Find where the given text appears and provide that cell's center as (X, Y) coordinate. 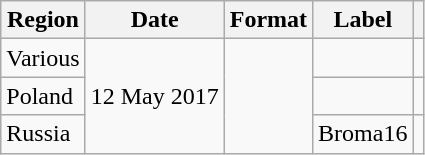
Russia (43, 134)
Region (43, 20)
Date (154, 20)
Format (268, 20)
Broma16 (363, 134)
12 May 2017 (154, 96)
Label (363, 20)
Poland (43, 96)
Various (43, 58)
